Identify which cell holds the provided text, then report its (x, y) central coordinate. 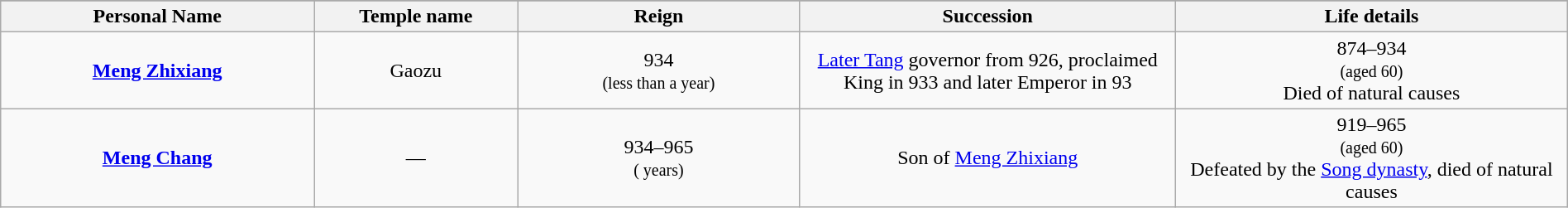
— (416, 157)
Later Tang governor from 926, proclaimed King in 933 and later Emperor in 93 (987, 70)
Meng Chang (157, 157)
Son of Meng Zhixiang (987, 157)
Meng Zhixiang (157, 70)
Succession (987, 17)
874–934(aged 60)Died of natural causes (1372, 70)
934(less than a year) (658, 70)
Personal Name (157, 17)
Life details (1372, 17)
919–965(aged 60)Defeated by the Song dynasty, died of natural causes (1372, 157)
Gaozu (416, 70)
934–965( years) (658, 157)
Temple name (416, 17)
Reign (658, 17)
